Identify which cell holds the provided text, then report its (x, y) central coordinate. 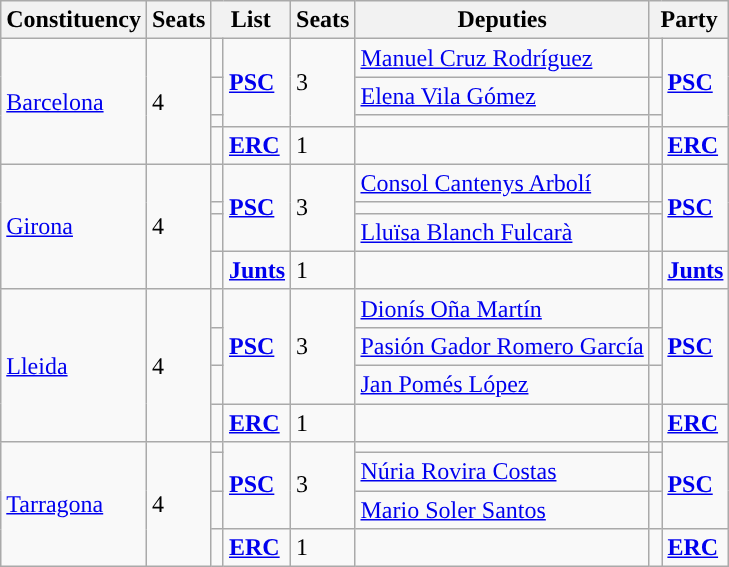
Manuel Cruz Rodríguez (502, 58)
Barcelona (74, 102)
Elena Vila Gómez (502, 96)
Consol Cantenys Arbolí (502, 183)
Girona (74, 226)
Constituency (74, 20)
Tarragona (74, 504)
Núria Rovira Costas (502, 472)
Lluïsa Blanch Fulcarà (502, 232)
Deputies (502, 20)
Jan Pomés López (502, 384)
Dionís Oña Martín (502, 308)
Party (689, 20)
Pasión Gador Romero García (502, 346)
List (251, 20)
Mario Soler Santos (502, 510)
Lleida (74, 365)
